Pinpoint the cell where the given text exists, returning its [x, y] midpoint coordinate. 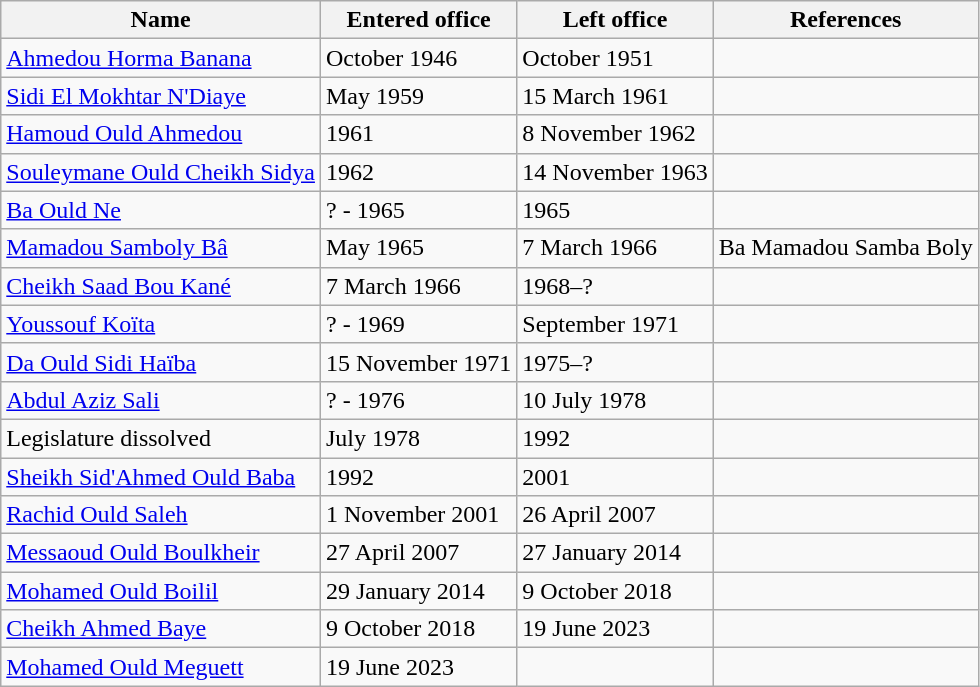
Cheikh Saad Bou Kané [161, 286]
? - 1965 [418, 210]
Youssouf Koïta [161, 324]
References [846, 20]
September 1971 [615, 324]
Left office [615, 20]
Mohamed Ould Boilil [161, 591]
1968–? [615, 286]
14 November 1963 [615, 172]
Ahmedou Horma Banana [161, 58]
15 November 1971 [418, 362]
Messaoud Ould Boulkheir [161, 553]
July 1978 [418, 438]
? - 1969 [418, 324]
27 April 2007 [418, 553]
Legislature dissolved [161, 438]
1975–? [615, 362]
8 November 1962 [615, 134]
15 March 1961 [615, 96]
October 1946 [418, 58]
Abdul Aziz Sali [161, 400]
1962 [418, 172]
Da Ould Sidi Haïba [161, 362]
Sidi El Mokhtar N'Diaye [161, 96]
1965 [615, 210]
Mohamed Ould Meguett [161, 667]
May 1965 [418, 248]
Name [161, 20]
Ba Ould Ne [161, 210]
1 November 2001 [418, 515]
Rachid Ould Saleh [161, 515]
May 1959 [418, 96]
Souleymane Ould Cheikh Sidya [161, 172]
Entered office [418, 20]
Hamoud Ould Ahmedou [161, 134]
Sheikh Sid'Ahmed Ould Baba [161, 477]
? - 1976 [418, 400]
26 April 2007 [615, 515]
Cheikh Ahmed Baye [161, 629]
29 January 2014 [418, 591]
27 January 2014 [615, 553]
Ba Mamadou Samba Boly [846, 248]
10 July 1978 [615, 400]
October 1951 [615, 58]
2001 [615, 477]
1961 [418, 134]
Mamadou Samboly Bâ [161, 248]
